From the cell containing the given text, extract its center point as (x, y) coordinate. 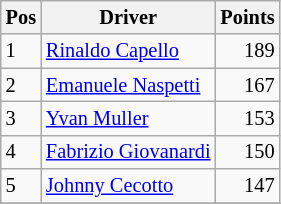
Emanuele Naspetti (128, 85)
Fabrizio Giovanardi (128, 152)
3 (21, 118)
2 (21, 85)
Driver (128, 17)
189 (247, 51)
Rinaldo Capello (128, 51)
4 (21, 152)
153 (247, 118)
Points (247, 17)
Pos (21, 17)
150 (247, 152)
5 (21, 186)
167 (247, 85)
147 (247, 186)
Johnny Cecotto (128, 186)
Yvan Muller (128, 118)
1 (21, 51)
